Extract the (x, y) coordinate from the center of the cell holding the provided text.  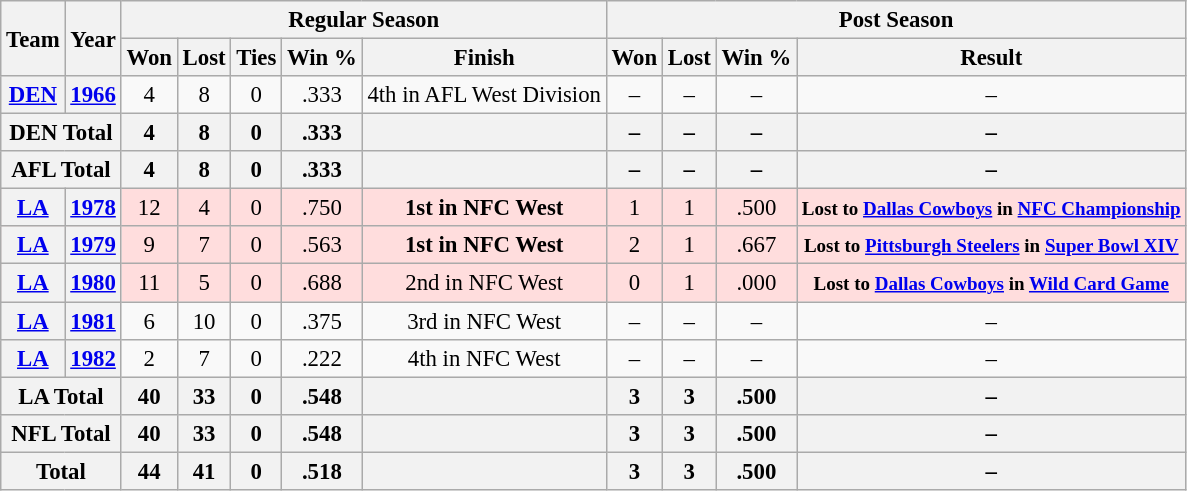
.000 (756, 283)
Year (93, 38)
Ties (256, 58)
.518 (322, 471)
3rd in NFC West (484, 321)
1966 (93, 95)
DEN Total (61, 133)
10 (204, 321)
1982 (93, 358)
DEN (33, 95)
.222 (322, 358)
Total (61, 471)
1979 (93, 245)
AFL Total (61, 170)
.375 (322, 321)
Result (992, 58)
.750 (322, 208)
44 (149, 471)
LA Total (61, 396)
Post Season (896, 20)
Regular Season (364, 20)
.667 (756, 245)
Team (33, 38)
Finish (484, 58)
1980 (93, 283)
41 (204, 471)
4th in NFC West (484, 358)
9 (149, 245)
5 (204, 283)
.688 (322, 283)
4th in AFL West Division (484, 95)
Lost to Dallas Cowboys in Wild Card Game (992, 283)
6 (149, 321)
Lost to Dallas Cowboys in NFC Championship (992, 208)
11 (149, 283)
1978 (93, 208)
NFL Total (61, 433)
2nd in NFC West (484, 283)
1981 (93, 321)
12 (149, 208)
.563 (322, 245)
Lost to Pittsburgh Steelers in Super Bowl XIV (992, 245)
